Locate the cell with the specified text and output its [x, y] center coordinate. 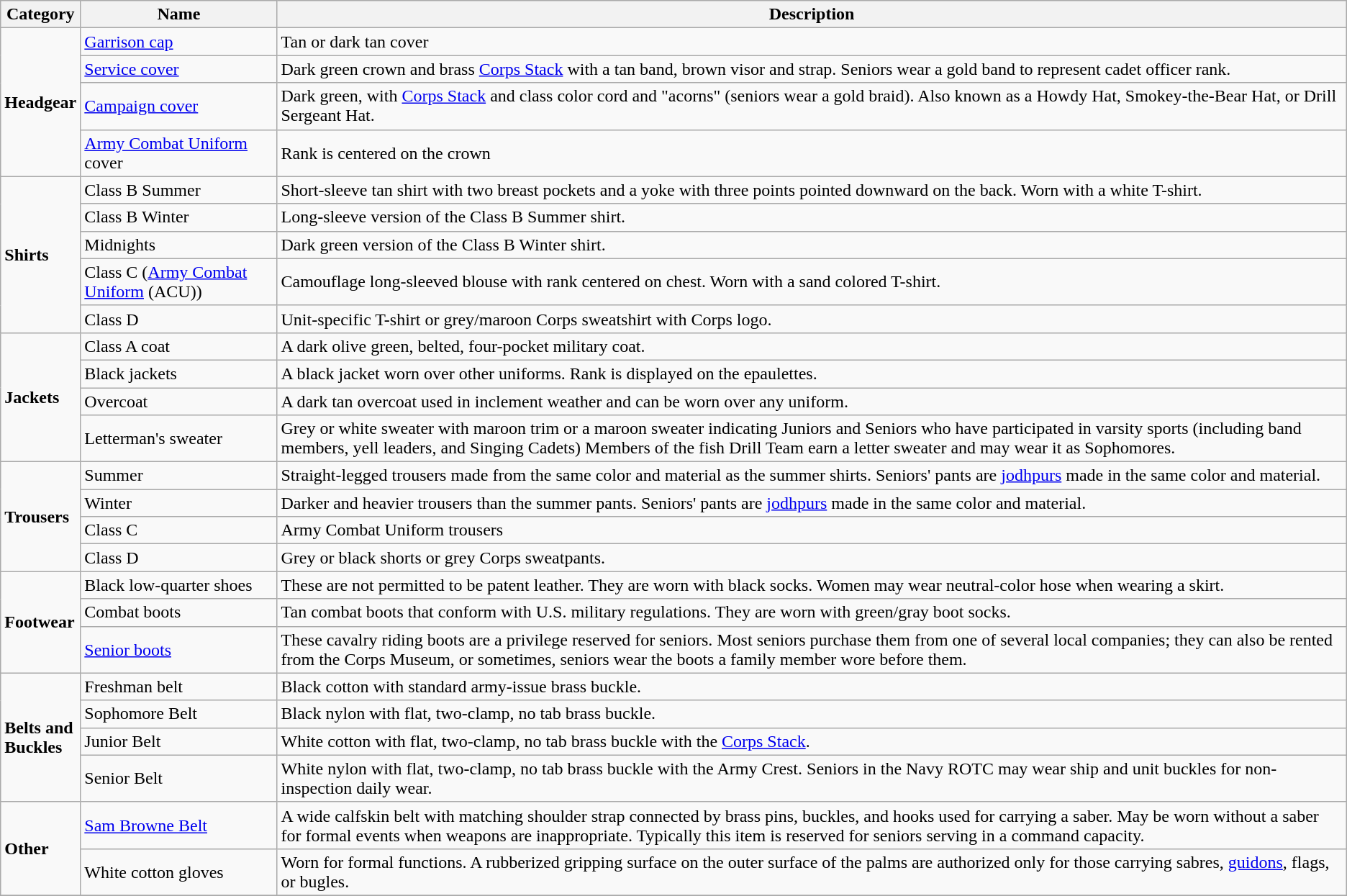
Summer [178, 476]
Sam Browne Belt [178, 825]
Dark green version of the Class B Winter shirt. [812, 245]
Dark green crown and brass Corps Stack with a tan band, brown visor and strap. Seniors wear a gold band to represent cadet officer rank. [812, 69]
Black nylon with flat, two-clamp, no tab brass buckle. [812, 714]
Rank is centered on the crown [812, 153]
Headgear [40, 102]
Junior Belt [178, 741]
Shirts [40, 255]
Name [178, 14]
Winter [178, 503]
Tan or dark tan cover [812, 42]
Category [40, 14]
Black jackets [178, 374]
A dark olive green, belted, four-pocket military coat. [812, 346]
These are not permitted to be patent leather. They are worn with black socks. Women may wear neutral-color hose when wearing a skirt. [812, 585]
Midnights [178, 245]
Tan combat boots that conform with U.S. military regulations. They are worn with green/gray boot socks. [812, 612]
Class C [178, 530]
Senior Belt [178, 779]
Garrison cap [178, 42]
White cotton gloves [178, 872]
Overcoat [178, 401]
Darker and heavier trousers than the summer pants. Seniors' pants are jodhpurs made in the same color and material. [812, 503]
Black cotton with standard army-issue brass buckle. [812, 687]
Jackets [40, 397]
Class A coat [178, 346]
Short-sleeve tan shirt with two breast pockets and a yoke with three points pointed downward on the back. Worn with a white T-shirt. [812, 190]
Trousers [40, 517]
Combat boots [178, 612]
Army Combat Uniform trousers [812, 530]
A dark tan overcoat used in inclement weather and can be worn over any uniform. [812, 401]
Service cover [178, 69]
Long-sleeve version of the Class B Summer shirt. [812, 217]
Camouflage long-sleeved blouse with rank centered on chest. Worn with a sand colored T-shirt. [812, 282]
Sophomore Belt [178, 714]
Belts and Buckles [40, 737]
Class B Winter [178, 217]
Freshman belt [178, 687]
Campaign cover [178, 107]
A black jacket worn over other uniforms. Rank is displayed on the epaulettes. [812, 374]
Other [40, 849]
White cotton with flat, two-clamp, no tab brass buckle with the Corps Stack. [812, 741]
Army Combat Uniform cover [178, 153]
Description [812, 14]
Unit-specific T-shirt or grey/maroon Corps sweatshirt with Corps logo. [812, 319]
Class B Summer [178, 190]
Straight-legged trousers made from the same color and material as the summer shirts. Seniors' pants are jodhpurs made in the same color and material. [812, 476]
Senior boots [178, 649]
Black low-quarter shoes [178, 585]
Footwear [40, 622]
Class C (Army Combat Uniform (ACU)) [178, 282]
Grey or black shorts or grey Corps sweatpants. [812, 558]
Letterman's sweater [178, 439]
